Detect which cell encompasses the target text, then output its [X, Y] center coordinate. 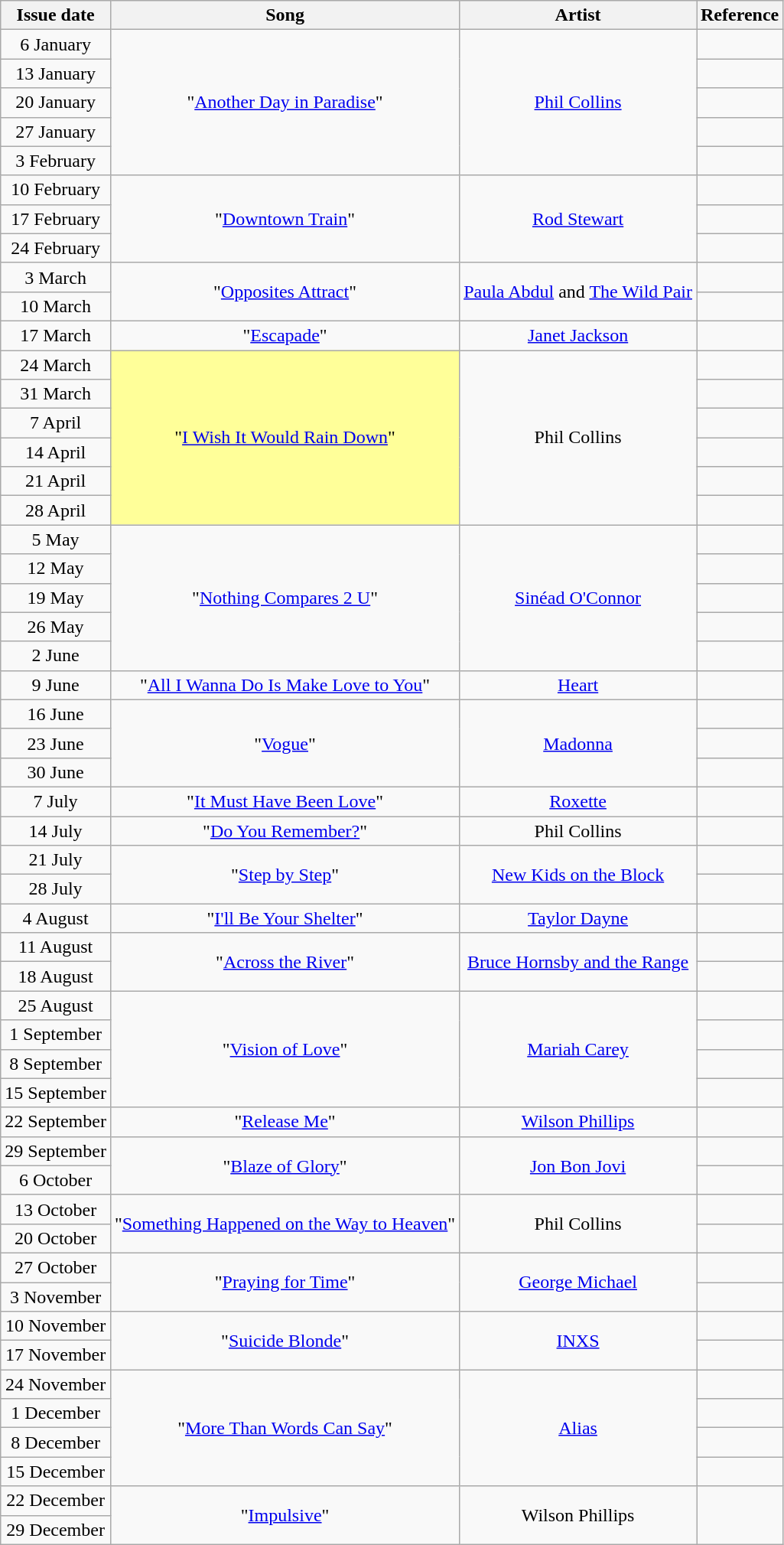
14 July [56, 830]
6 October [56, 1180]
6 January [56, 44]
24 February [56, 248]
"Something Happened on the Way to Heaven" [285, 1224]
3 November [56, 1297]
30 June [56, 772]
12 May [56, 569]
Song [285, 15]
27 October [56, 1267]
"All I Wanna Do Is Make Love to You" [285, 685]
25 August [56, 1006]
"Vogue" [285, 743]
"Impulsive" [285, 1515]
"Blaze of Glory" [285, 1165]
"I Wish It Would Rain Down" [285, 438]
1 December [56, 1413]
13 January [56, 73]
"It Must Have Been Love" [285, 801]
"Vision of Love" [285, 1049]
10 March [56, 306]
"Do You Remember?" [285, 830]
11 August [56, 947]
31 March [56, 394]
17 March [56, 335]
29 September [56, 1151]
Sinéad O'Connor [578, 598]
20 October [56, 1238]
INXS [578, 1341]
7 April [56, 423]
"Escapade" [285, 335]
Bruce Hornsby and the Range [578, 962]
22 September [56, 1122]
10 November [56, 1326]
Issue date [56, 15]
18 August [56, 976]
17 February [56, 219]
9 June [56, 685]
"Praying for Time" [285, 1282]
"Nothing Compares 2 U" [285, 598]
Artist [578, 15]
Reference [739, 15]
24 March [56, 365]
20 January [56, 103]
Taylor Dayne [578, 918]
Janet Jackson [578, 335]
George Michael [578, 1282]
"Another Day in Paradise" [285, 103]
Mariah Carey [578, 1049]
15 December [56, 1472]
21 July [56, 860]
Jon Bon Jovi [578, 1165]
29 December [56, 1530]
Roxette [578, 801]
1 September [56, 1035]
New Kids on the Block [578, 875]
14 April [56, 452]
8 December [56, 1442]
Rod Stewart [578, 219]
28 July [56, 889]
16 June [56, 714]
"Opposites Attract" [285, 292]
24 November [56, 1384]
10 February [56, 190]
3 March [56, 277]
"Release Me" [285, 1122]
27 January [56, 132]
2 June [56, 656]
8 September [56, 1064]
7 July [56, 801]
21 April [56, 481]
Heart [578, 685]
4 August [56, 918]
5 May [56, 539]
23 June [56, 743]
"I'll Be Your Shelter" [285, 918]
22 December [56, 1501]
28 April [56, 510]
"Suicide Blonde" [285, 1341]
Madonna [578, 743]
Alias [578, 1428]
Paula Abdul and The Wild Pair [578, 292]
3 February [56, 161]
15 September [56, 1093]
"Downtown Train" [285, 219]
26 May [56, 627]
"Across the River" [285, 962]
17 November [56, 1355]
"More Than Words Can Say" [285, 1428]
13 October [56, 1209]
19 May [56, 598]
"Step by Step" [285, 875]
